Output the (x, y) coordinate of the center of the cell containing the given text.  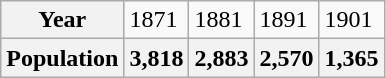
Population (62, 58)
1891 (286, 20)
Year (62, 20)
3,818 (156, 58)
1,365 (352, 58)
2,883 (222, 58)
1871 (156, 20)
2,570 (286, 58)
1901 (352, 20)
1881 (222, 20)
